Capture the cell that displays the provided text and extract its [x, y] central coordinate. 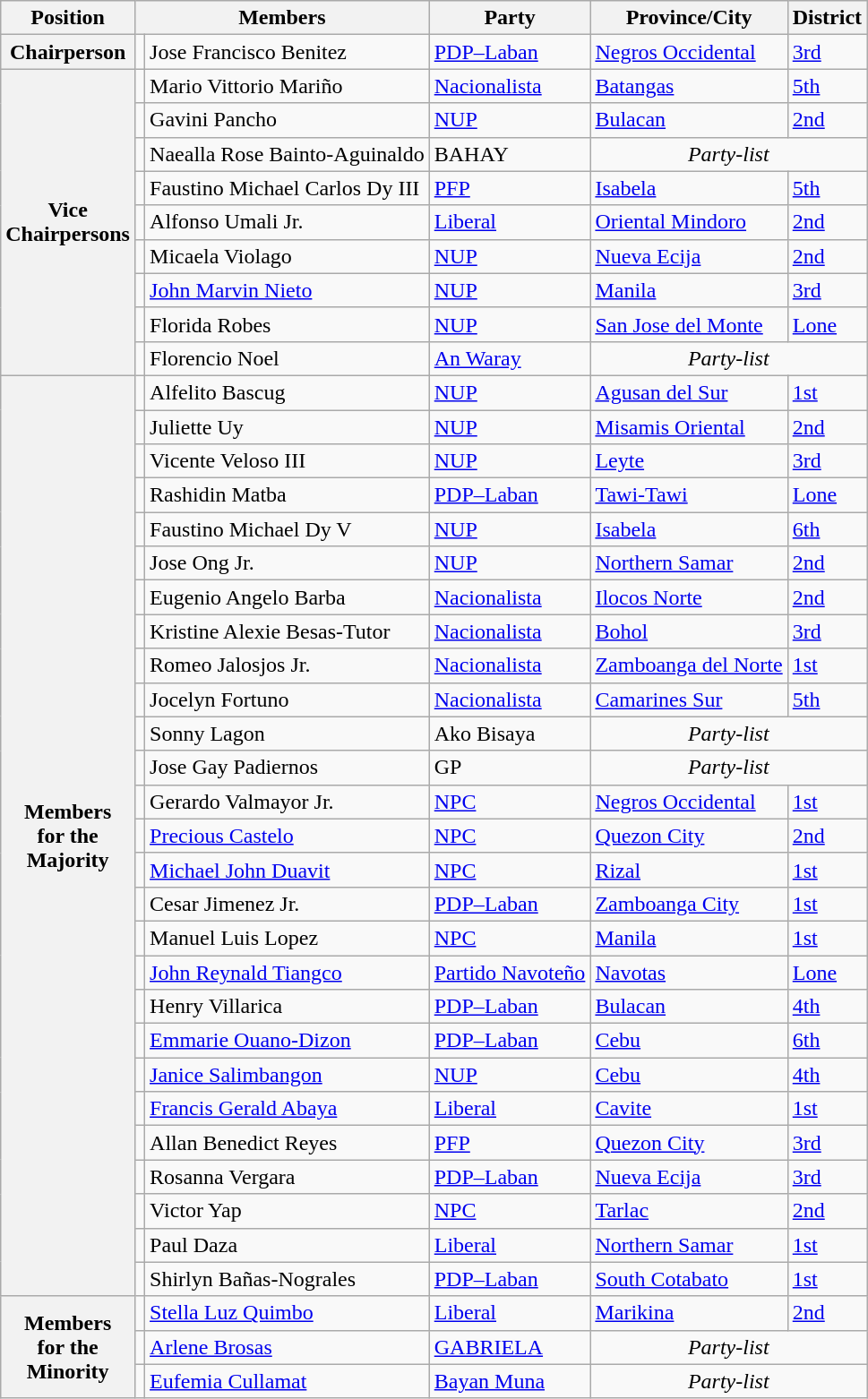
Bayan Muna [510, 1381]
Victor Yap [288, 1211]
Batangas [689, 86]
Vicente Veloso III [288, 461]
Precious Castelo [288, 836]
Ilocos Norte [689, 597]
Rashidin Matba [288, 495]
Eufemia Cullamat [288, 1381]
Cavite [689, 1109]
Sonny Lagon [288, 734]
Faustino Michael Dy V [288, 529]
Henry Villarica [288, 1007]
Jose Gay Padiernos [288, 768]
Manuel Luis Lopez [288, 938]
Jose Francisco Benitez [288, 52]
Tarlac [689, 1211]
Ako Bisaya [510, 734]
Mario Vittorio Mariño [288, 86]
Naealla Rose Bainto-Aguinaldo [288, 154]
Tawi-Tawi [689, 495]
Eugenio Angelo Barba [288, 597]
San Jose del Monte [689, 324]
Jocelyn Fortuno [288, 699]
Florencio Noel [288, 358]
Rizal [689, 870]
Zamboanga City [689, 904]
Gavini Pancho [288, 120]
Janice Salimbangon [288, 1075]
Faustino Michael Carlos Dy III [288, 188]
Alfonso Umali Jr. [288, 222]
Partido Navoteño [510, 972]
Bohol [689, 631]
District [827, 18]
Membersfor theMinority [68, 1347]
Chairperson [68, 52]
Juliette Uy [288, 427]
Stella Luz Quimbo [288, 1313]
Kristine Alexie Besas-Tutor [288, 631]
Misamis Oriental [689, 427]
Emmarie Ouano-Dizon [288, 1041]
Micaela Violago [288, 256]
Florida Robes [288, 324]
Agusan del Sur [689, 392]
Romeo Jalosjos Jr. [288, 665]
Michael John Duavit [288, 870]
Party [510, 18]
Leyte [689, 461]
Membersfor theMajority [68, 836]
Francis Gerald Abaya [288, 1109]
Oriental Mindoro [689, 222]
John Marvin Nieto [288, 290]
Camarines Sur [689, 699]
Gerardo Valmayor Jr. [288, 802]
GABRIELA [510, 1347]
BAHAY [510, 154]
GP [510, 768]
An Waray [510, 358]
South Cotabato [689, 1279]
Cesar Jimenez Jr. [288, 904]
Shirlyn Bañas-Nograles [288, 1279]
Zamboanga del Norte [689, 665]
Paul Daza [288, 1245]
Jose Ong Jr. [288, 563]
Alfelito Bascug [288, 392]
Position [68, 18]
Allan Benedict Reyes [288, 1143]
John Reynald Tiangco [288, 972]
Navotas [689, 972]
ViceChairpersons [68, 222]
Members [281, 18]
Arlene Brosas [288, 1347]
Province/City [689, 18]
Rosanna Vergara [288, 1177]
Marikina [689, 1313]
